Return (x, y) of the center of cell containing provided text 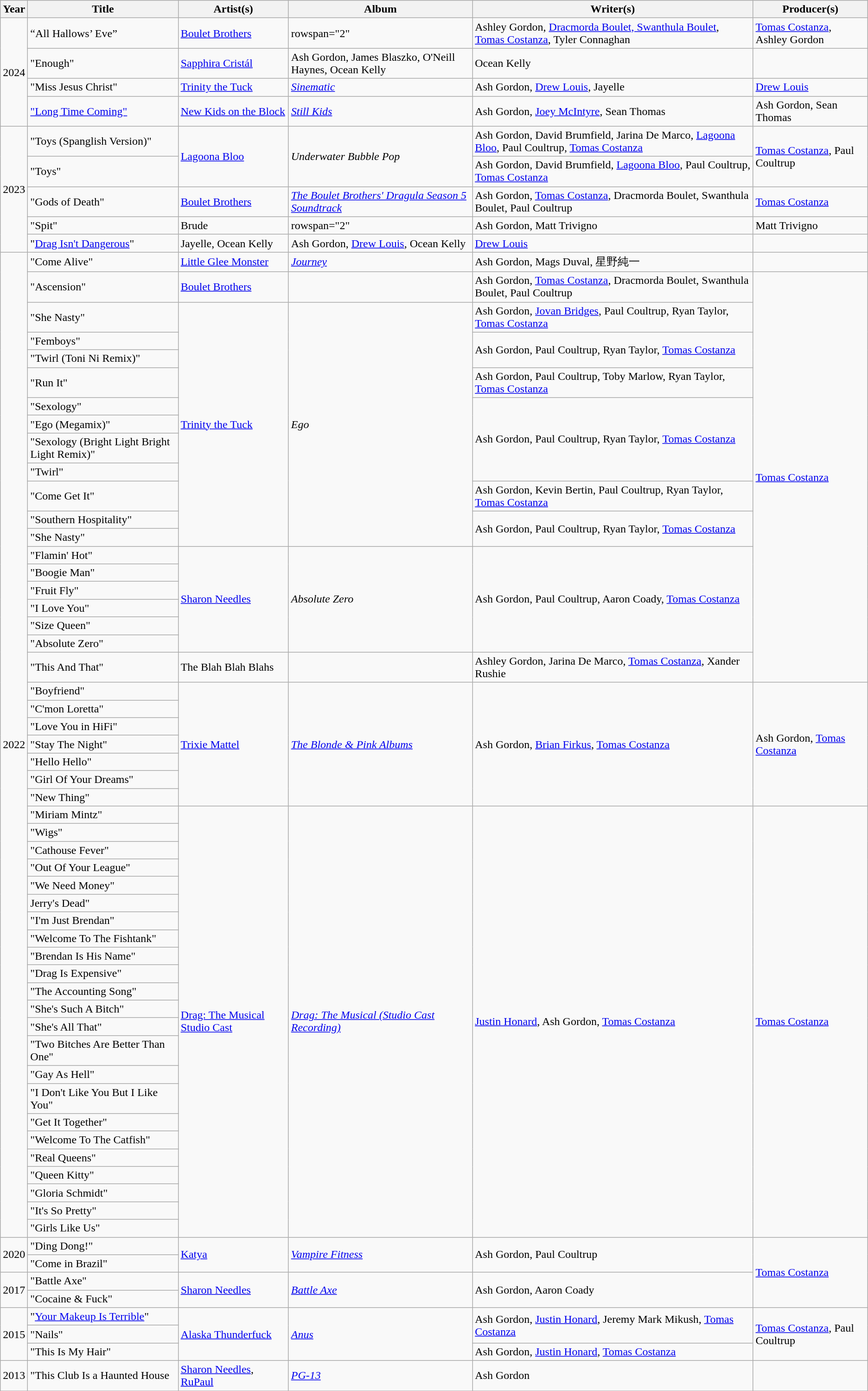
Katya (233, 1255)
"I Love You" (103, 608)
Little Glee Monster (233, 262)
"Gay As Hell" (103, 1074)
"Come in Brazil" (103, 1263)
"This Club Is a Haunted House (103, 1376)
"New Thing" (103, 797)
"She's Such A Bitch" (103, 1009)
Producer(s) (811, 9)
"Two Bitches Are Better Than One" (103, 1050)
"Nails" (103, 1334)
"Toys (Spanglish Version)" (103, 141)
"Real Queens" (103, 1158)
"Cocaine & Fuck" (103, 1299)
"Drag Is Expensive" (103, 974)
“All Hallows’ Eve” (103, 33)
2023 (14, 189)
Ash Gordon, Paul Coultrup (613, 1255)
Brude (233, 225)
"Love You in HiFi" (103, 726)
"Gods of Death" (103, 201)
"Boyfriend" (103, 691)
Ash Gordon, Drew Louis, Ocean Kelly (380, 243)
Ocean Kelly (613, 63)
"This Is My Hair" (103, 1352)
"Come Get It" (103, 495)
"Battle Axe" (103, 1281)
"Long Time Coming" (103, 111)
Ashley Gordon, Dracmorda Boulet, Swanthula Boulet, Tomas Costanza, Tyler Connaghan (613, 33)
Battle Axe (380, 1290)
Ash Gordon, Justin Honard, Tomas Costanza (613, 1352)
Ash Gordon, David Brumfield, Jarina De Marco, Lagoona Bloo, Paul Coultrup, Tomas Costanza (613, 141)
2013 (14, 1376)
Artist(s) (233, 9)
"Twirl" (103, 472)
"Run It" (103, 382)
"C'mon Loretta" (103, 709)
"Welcome To The Fishtank" (103, 938)
"It's So Pretty" (103, 1211)
"She's All That" (103, 1026)
"Sexology" (103, 406)
"Stay The Night" (103, 744)
Ash Gordon, Kevin Bertin, Paul Coultrup, Ryan Taylor, Tomas Costanza (613, 495)
2022 (14, 744)
"Flamin' Hot" (103, 555)
"Ego (Megamix)" (103, 424)
"I Don't Like You But I Like You" (103, 1098)
"Size Queen" (103, 626)
"Queen Kitty" (103, 1175)
Justin Honard, Ash Gordon, Tomas Costanza (613, 1021)
"Hello Hello" (103, 762)
Album (380, 9)
"Miriam Mintz" (103, 815)
"Gloria Schmidt" (103, 1193)
Ashley Gordon, Jarina De Marco, Tomas Costanza, Xander Rushie (613, 667)
"Girls Like Us" (103, 1228)
"This And That" (103, 667)
"Southern Hospitality" (103, 520)
Sapphira Cristál (233, 63)
Year (14, 9)
Vampire Fitness (380, 1255)
Ash Gordon, Aaron Coady (613, 1290)
"Your Makeup Is Terrible" (103, 1316)
Ash Gordon, Paul Coultrup, Aaron Coady, Tomas Costanza (613, 599)
"Ascension" (103, 287)
"Ding Dong!" (103, 1246)
2015 (14, 1334)
Writer(s) (613, 9)
The Blonde & Pink Albums (380, 744)
"The Accounting Song" (103, 991)
"Cathouse Fever" (103, 850)
"Wigs" (103, 833)
Sinematic (380, 87)
"Enough" (103, 63)
Jayelle, Ocean Kelly (233, 243)
Ash Gordon (613, 1376)
"I'm Just Brendan" (103, 921)
Lagoona Bloo (233, 156)
Title (103, 9)
Ash Gordon, James Blaszko, O'Neill Haynes, Ocean Kelly (380, 63)
"Brendan Is His Name" (103, 956)
The Blah Blah Blahs (233, 667)
Ash Gordon, Mags Duval, 星野純一 (613, 262)
"Twirl (Toni Ni Remix)" (103, 359)
"Out Of Your League" (103, 868)
Underwater Bubble Pop (380, 156)
Ego (380, 424)
Ash Gordon, Matt Trivigno (613, 225)
Anus (380, 1334)
Ash Gordon, Jovan Bridges, Paul Coultrup, Ryan Taylor, Tomas Costanza (613, 317)
"Miss Jesus Christ" (103, 87)
2020 (14, 1255)
"Boogie Man" (103, 573)
Ash Gordon, Sean Thomas (811, 111)
Sharon Needles, RuPaul (233, 1376)
Ash Gordon, Paul Coultrup, Toby Marlow, Ryan Taylor, Tomas Costanza (613, 382)
Ash Gordon, Brian Firkus, Tomas Costanza (613, 744)
Ash Gordon, David Brumfield, Lagoona Bloo, Paul Coultrup, Tomas Costanza (613, 172)
"We Need Money" (103, 885)
"Come Alive" (103, 262)
"Femboys" (103, 341)
"Get It Together" (103, 1122)
Trixie Mattel (233, 744)
Tomas Costanza, Ashley Gordon (811, 33)
The Boulet Brothers' Dragula Season 5 Soundtrack (380, 201)
"Toys" (103, 172)
Matt Trivigno (811, 225)
Drag: The Musical Studio Cast (233, 1021)
"Girl Of Your Dreams" (103, 779)
Ash Gordon, Drew Louis, Jayelle (613, 87)
Still Kids (380, 111)
Jerry's Dead" (103, 903)
PG-13 (380, 1376)
Ash Gordon, Tomas Costanza (811, 744)
Drag: The Musical (Studio Cast Recording) (380, 1021)
Alaska Thunderfuck (233, 1334)
Ash Gordon, Justin Honard, Jeremy Mark Mikush, Tomas Costanza (613, 1325)
"Spit" (103, 225)
"Fruit Fly" (103, 590)
"Drag Isn't Dangerous" (103, 243)
2024 (14, 72)
"Sexology (Bright Light Bright Light Remix)" (103, 448)
New Kids on the Block (233, 111)
Ash Gordon, Joey McIntyre, Sean Thomas (613, 111)
Journey (380, 262)
2017 (14, 1290)
"Welcome To The Catfish" (103, 1140)
"Absolute Zero" (103, 643)
Absolute Zero (380, 599)
